Locate the cell with the specified text and output its [x, y] center coordinate. 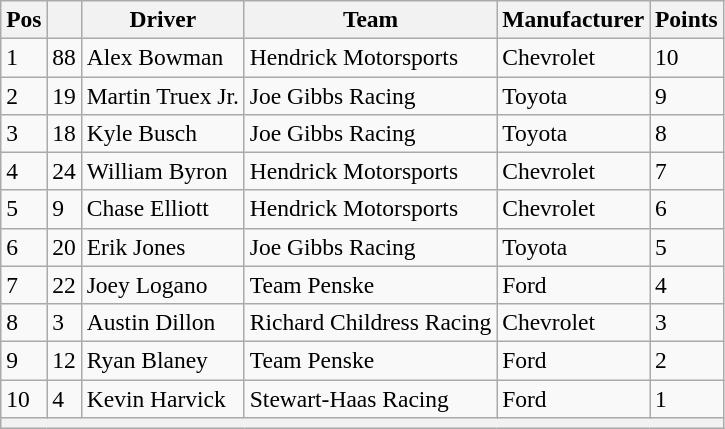
Austin Dillon [162, 322]
Kyle Busch [162, 133]
Chase Elliott [162, 209]
Alex Bowman [162, 57]
12 [64, 360]
18 [64, 133]
William Byron [162, 171]
Pos [24, 19]
Kevin Harvick [162, 398]
24 [64, 171]
22 [64, 285]
Ryan Blaney [162, 360]
88 [64, 57]
Richard Childress Racing [370, 322]
Manufacturer [574, 19]
Erik Jones [162, 247]
Stewart-Haas Racing [370, 398]
20 [64, 247]
19 [64, 95]
Points [687, 19]
Joey Logano [162, 285]
Martin Truex Jr. [162, 95]
Driver [162, 19]
Team [370, 19]
